Locate the cell with the specified text and output its (x, y) center coordinate. 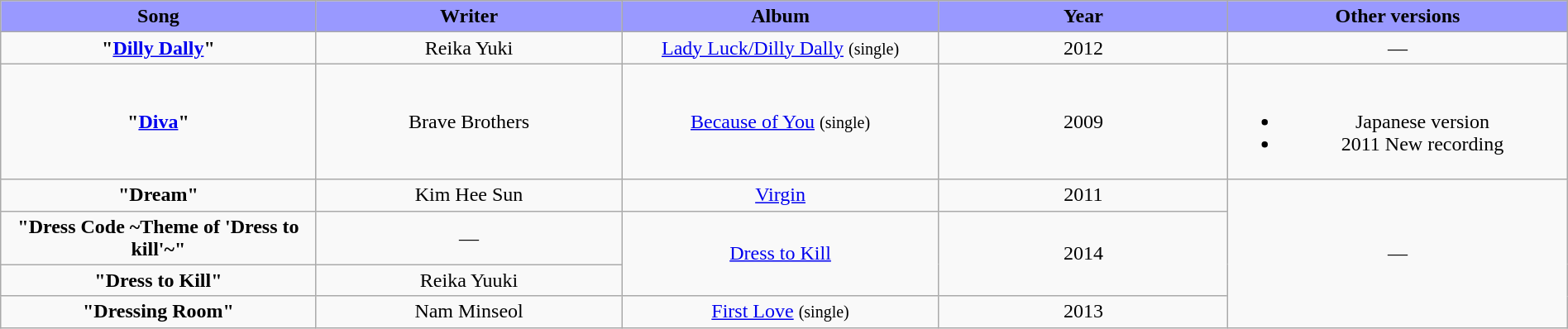
"Dress to Kill" (159, 280)
Brave Brothers (469, 122)
2009 (1083, 122)
2014 (1083, 253)
Lady Luck/Dilly Dally (single) (781, 48)
Year (1083, 17)
Dress to Kill (781, 253)
2012 (1083, 48)
Japanese version2011 New recording (1398, 122)
"Dilly Dally" (159, 48)
Kim Hee Sun (469, 195)
2013 (1083, 312)
Nam Minseol (469, 312)
"Diva" (159, 122)
"Dream" (159, 195)
Other versions (1398, 17)
Reika Yuki (469, 48)
Reika Yuuki (469, 280)
Writer (469, 17)
2011 (1083, 195)
Song (159, 17)
First Love (single) (781, 312)
Album (781, 17)
"Dress Code ~Theme of 'Dress to kill'~" (159, 238)
Because of You (single) (781, 122)
Virgin (781, 195)
"Dressing Room" (159, 312)
